Pinpoint the cell where the given text exists, returning its [X, Y] midpoint coordinate. 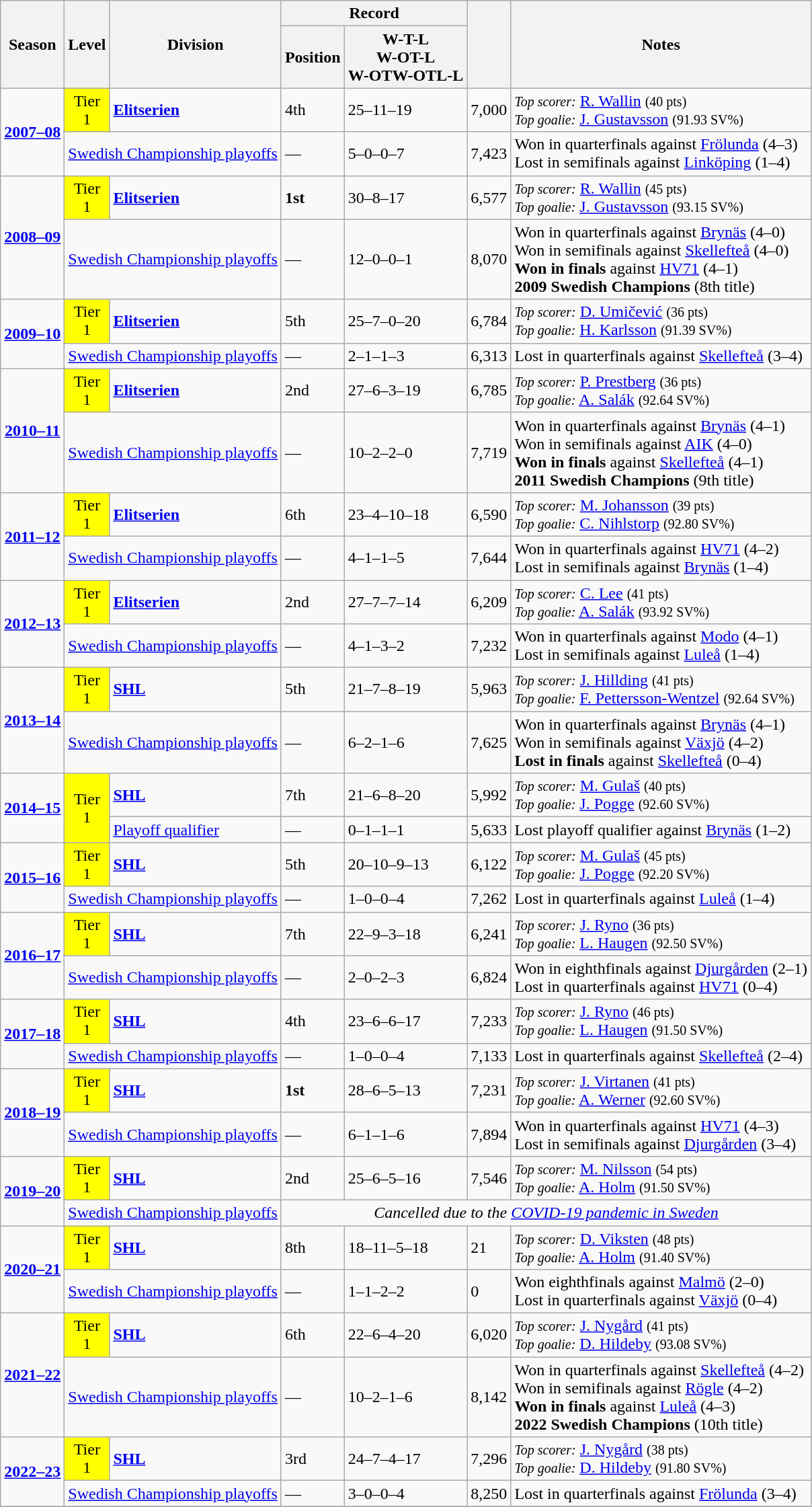
Top scorer: R. Wallin (45 pts)Top goalie: J. Gustavsson (93.15 SV%) [661, 198]
2019–20 [32, 1190]
Top scorer: J. Nygård (41 pts)Top goalie: D. Hildeby (93.08 SV%) [661, 1336]
2–1–1–3 [406, 356]
5–0–0–7 [406, 153]
22–6–4–20 [406, 1336]
2007–08 [32, 132]
7,719 [489, 452]
8,070 [489, 260]
Playoff qualifier [196, 830]
7,262 [489, 899]
Top scorer: J. Nygård (38 pts)Top goalie: D. Hildeby (91.80 SV%) [661, 1459]
25–7–0–20 [406, 321]
6,020 [489, 1336]
25–6–5–16 [406, 1178]
6,241 [489, 933]
22–9–3–18 [406, 933]
6–2–1–6 [406, 742]
5,963 [489, 690]
2009–10 [32, 334]
Top scorer: P. Prestberg (36 pts)Top goalie: A. Salák (92.64 SV%) [661, 390]
0 [489, 1291]
2020–21 [32, 1269]
20–10–9–13 [406, 865]
8th [313, 1247]
10–2–1–6 [406, 1397]
Won in quarterfinals against Frölunda (4–3)Lost in semifinals against Linköping (1–4) [661, 153]
7,894 [489, 1134]
21–7–8–19 [406, 690]
2013–14 [32, 721]
Division [196, 44]
Won in quarterfinals against Modo (4–1)Lost in semifinals against Luleå (1–4) [661, 646]
Top scorer: M. Gulaš (40 pts)Top goalie: J. Pogge (92.60 SV%) [661, 795]
Top scorer: J. Ryno (46 pts)Top goalie: L. Haugen (91.50 SV%) [661, 1021]
Cancelled due to the COVID-19 pandemic in Sweden [546, 1212]
5,992 [489, 795]
W-T-LW-OT-LW-OTW-OTL-L [406, 57]
Top scorer: D. Viksten (48 pts)Top goalie: A. Holm (91.40 SV%) [661, 1247]
23–6–6–17 [406, 1021]
7,423 [489, 153]
12–0–0–1 [406, 260]
Top scorer: D. Umičević (36 pts)Top goalie: H. Karlsson (91.39 SV%) [661, 321]
21 [489, 1247]
23–4–10–18 [406, 514]
2012–13 [32, 623]
28–6–5–13 [406, 1091]
8,250 [489, 1494]
4–1–3–2 [406, 646]
Won in eighthfinals against Djurgården (2–1)Lost in quarterfinals against HV71 (0–4) [661, 978]
Lost in quarterfinals against Luleå (1–4) [661, 899]
Top scorer: R. Wallin (40 pts)Top goalie: J. Gustavsson (91.93 SV%) [661, 110]
6,784 [489, 321]
Won in quarterfinals against Brynäs (4–1)Won in semifinals against Växjö (4–2) Lost in finals against Skellefteå (0–4) [661, 742]
6,209 [489, 601]
6,824 [489, 978]
Record [374, 13]
Lost in quarterfinals against Skellefteå (3–4) [661, 356]
Top scorer: M. Johansson (39 pts)Top goalie: C. Nihlstorp (92.80 SV%) [661, 514]
30–8–17 [406, 198]
2–0–2–3 [406, 978]
7,232 [489, 646]
Won in quarterfinals against Brynäs (4–1)Won in semifinals against AIK (4–0)Won in finals against Skellefteå (4–1) 2011 Swedish Champions (9th title) [661, 452]
24–7–4–17 [406, 1459]
7,625 [489, 742]
2018–19 [32, 1112]
2021–22 [32, 1375]
7,233 [489, 1021]
Won eighthfinals against Malmö (2–0)Lost in quarterfinals against Växjö (0–4) [661, 1291]
2010–11 [32, 430]
25–11–19 [406, 110]
Top scorer: C. Lee (41 pts)Top goalie: A. Salák (93.92 SV%) [661, 601]
8,142 [489, 1397]
Top scorer: J. Hillding (41 pts)Top goalie: F. Pettersson-Wentzel (92.64 SV%) [661, 690]
Top scorer: M. Nilsson (54 pts)Top goalie: A. Holm (91.50 SV%) [661, 1178]
Season [32, 44]
21–6–8–20 [406, 795]
6,313 [489, 356]
2022–23 [32, 1471]
7,644 [489, 558]
3–0–0–4 [406, 1494]
6–1–1–6 [406, 1134]
5,633 [489, 830]
3rd [313, 1459]
Top scorer: J. Ryno (36 pts)Top goalie: L. Haugen (92.50 SV%) [661, 933]
6,122 [489, 865]
Lost in quarterfinals against Frölunda (3–4) [661, 1494]
2014–15 [32, 808]
7,133 [489, 1056]
7,000 [489, 110]
6,577 [489, 198]
Top scorer: M. Gulaš (45 pts)Top goalie: J. Pogge (92.20 SV%) [661, 865]
2011–12 [32, 536]
Won in quarterfinals against HV71 (4–3)Lost in semifinals against Djurgården (3–4) [661, 1134]
Lost playoff qualifier against Brynäs (1–2) [661, 830]
6,590 [489, 514]
4–1–1–5 [406, 558]
2015–16 [32, 877]
27–7–7–14 [406, 601]
Position [313, 57]
Won in quarterfinals against HV71 (4–2)Lost in semifinals against Brynäs (1–4) [661, 558]
1–1–2–2 [406, 1291]
2016–17 [32, 956]
2017–18 [32, 1034]
0–1–1–1 [406, 830]
Top scorer: J. Virtanen (41 pts)Top goalie: A. Werner (92.60 SV%) [661, 1091]
18–11–5–18 [406, 1247]
7,296 [489, 1459]
6,785 [489, 390]
7,231 [489, 1091]
Level [87, 44]
27–6–3–19 [406, 390]
2008–09 [32, 237]
Notes [661, 44]
10–2–2–0 [406, 452]
Lost in quarterfinals against Skellefteå (2–4) [661, 1056]
7,546 [489, 1178]
